Determine the [X, Y] coordinate at the center of the cell enclosing the given text.  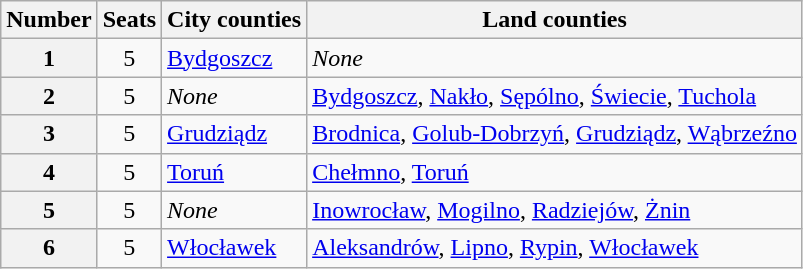
Number [49, 20]
3 [49, 134]
1 [49, 58]
Włocławek [234, 248]
City counties [234, 20]
4 [49, 172]
Bydgoszcz, Nakło, Sępólno, Świecie, Tuchola [555, 96]
Chełmno, Toruń [555, 172]
Inowrocław, Mogilno, Radziejów, Żnin [555, 210]
6 [49, 248]
Land counties [555, 20]
Bydgoszcz [234, 58]
Brodnica, Golub-Dobrzyń, Grudziądz, Wąbrzeźno [555, 134]
Grudziądz [234, 134]
Toruń [234, 172]
Seats [129, 20]
2 [49, 96]
Aleksandrów, Lipno, Rypin, Włocławek [555, 248]
